Provide the (X, Y) coordinate of the cell's center where the given text is located.  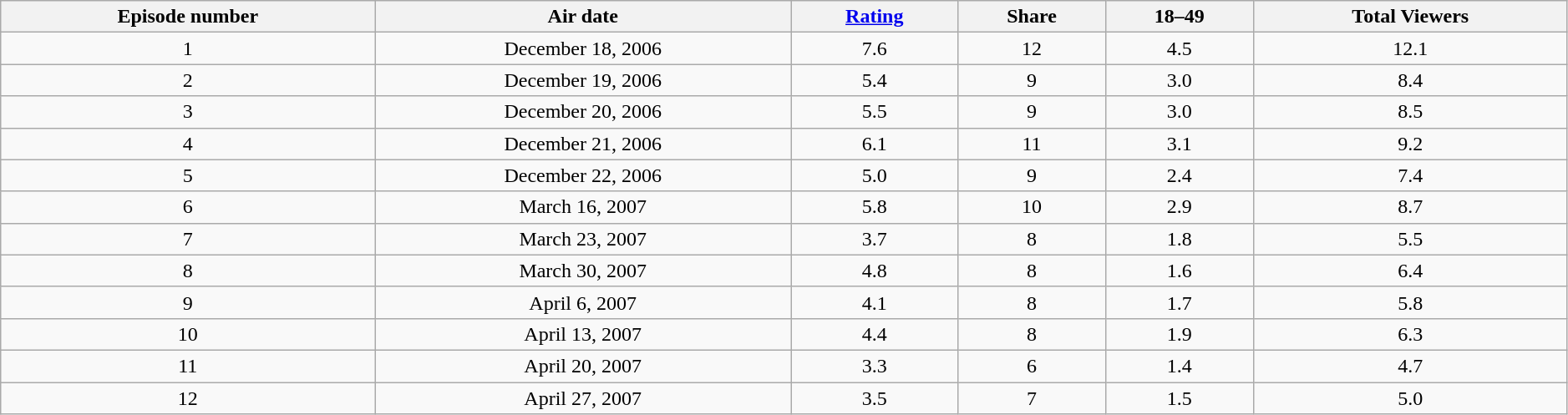
December 20, 2006 (583, 112)
8.4 (1410, 80)
March 16, 2007 (583, 207)
8.7 (1410, 207)
6.1 (875, 144)
9.2 (1410, 144)
7.6 (875, 48)
Share (1032, 17)
1.6 (1180, 271)
April 6, 2007 (583, 302)
7.4 (1410, 175)
4.4 (875, 334)
April 20, 2007 (583, 366)
1.5 (1180, 398)
Air date (583, 17)
1 (188, 48)
6.4 (1410, 271)
Rating (875, 17)
3 (188, 112)
1.9 (1180, 334)
5 (188, 175)
4.8 (875, 271)
12.1 (1410, 48)
4.5 (1180, 48)
December 21, 2006 (583, 144)
April 13, 2007 (583, 334)
December 22, 2006 (583, 175)
Total Viewers (1410, 17)
December 18, 2006 (583, 48)
March 23, 2007 (583, 239)
1.7 (1180, 302)
3.3 (875, 366)
6.3 (1410, 334)
December 19, 2006 (583, 80)
8.5 (1410, 112)
April 27, 2007 (583, 398)
4 (188, 144)
3.7 (875, 239)
3.5 (875, 398)
3.1 (1180, 144)
18–49 (1180, 17)
March 30, 2007 (583, 271)
4.7 (1410, 366)
4.1 (875, 302)
1.4 (1180, 366)
Episode number (188, 17)
1.8 (1180, 239)
2.9 (1180, 207)
2.4 (1180, 175)
2 (188, 80)
5.4 (875, 80)
